Identify which cell holds the provided text, then report its (x, y) central coordinate. 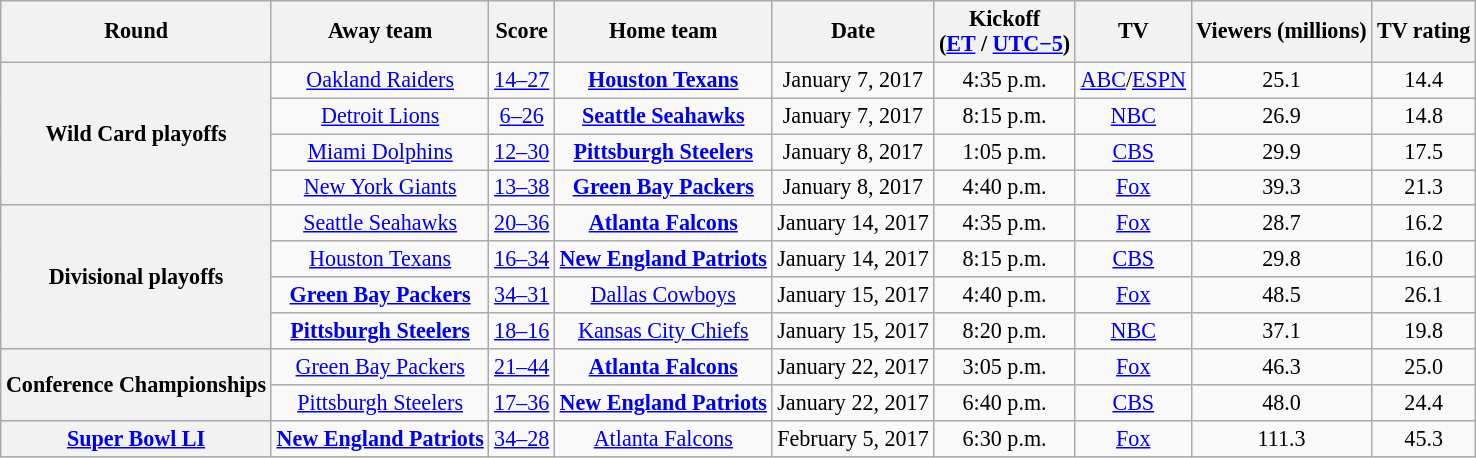
February 5, 2017 (853, 438)
Home team (663, 30)
29.9 (1282, 151)
14.4 (1424, 80)
Wild Card playoffs (136, 134)
6:40 p.m. (1005, 402)
16.2 (1424, 223)
29.8 (1282, 259)
16–34 (522, 259)
37.1 (1282, 330)
26.1 (1424, 295)
28.7 (1282, 223)
20–36 (522, 223)
46.3 (1282, 366)
Kickoff(ET / UTC−5) (1005, 30)
24.4 (1424, 402)
14–27 (522, 80)
Round (136, 30)
17.5 (1424, 151)
6:30 p.m. (1005, 438)
19.8 (1424, 330)
34–28 (522, 438)
Away team (380, 30)
25.1 (1282, 80)
6–26 (522, 116)
Conference Championships (136, 384)
12–30 (522, 151)
26.9 (1282, 116)
111.3 (1282, 438)
18–16 (522, 330)
17–36 (522, 402)
39.3 (1282, 187)
21–44 (522, 366)
TV (1133, 30)
Dallas Cowboys (663, 295)
34–31 (522, 295)
21.3 (1424, 187)
45.3 (1424, 438)
8:20 p.m. (1005, 330)
Miami Dolphins (380, 151)
48.0 (1282, 402)
Kansas City Chiefs (663, 330)
14.8 (1424, 116)
Date (853, 30)
Score (522, 30)
Viewers (millions) (1282, 30)
Super Bowl LI (136, 438)
Divisional playoffs (136, 276)
3:05 p.m. (1005, 366)
ABC/ESPN (1133, 80)
Oakland Raiders (380, 80)
Detroit Lions (380, 116)
16.0 (1424, 259)
13–38 (522, 187)
TV rating (1424, 30)
1:05 p.m. (1005, 151)
25.0 (1424, 366)
New York Giants (380, 187)
48.5 (1282, 295)
